Determine the (X, Y) coordinate at the center of the cell enclosing the given text.  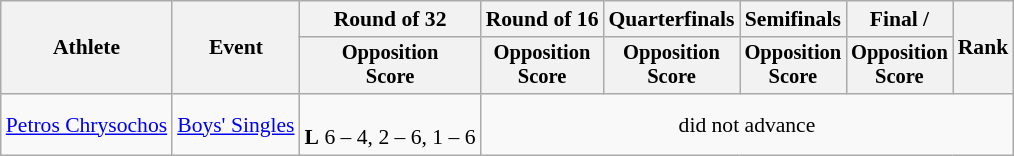
Final / (900, 19)
Petros Chrysochos (86, 124)
Rank (984, 48)
Quarterfinals (671, 19)
Boys' Singles (236, 124)
Event (236, 48)
L 6 – 4, 2 – 6, 1 – 6 (390, 124)
Athlete (86, 48)
did not advance (748, 124)
Round of 32 (390, 19)
Semifinals (794, 19)
Round of 16 (542, 19)
